From the cell containing the given text, extract its center point as [x, y] coordinate. 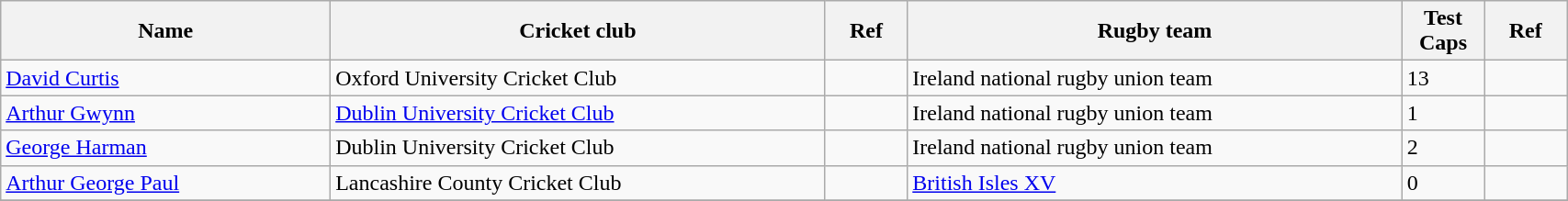
Name [165, 31]
Arthur George Paul [165, 183]
Arthur Gwynn [165, 113]
Lancashire County Cricket Club [578, 183]
British Isles XV [1155, 183]
13 [1443, 78]
1 [1443, 113]
Test Caps [1443, 31]
2 [1443, 148]
George Harman [165, 148]
0 [1443, 183]
Oxford University Cricket Club [578, 78]
Rugby team [1155, 31]
David Curtis [165, 78]
Cricket club [578, 31]
